Return the [X, Y] coordinate for the center point of the cell that contains the specified text.  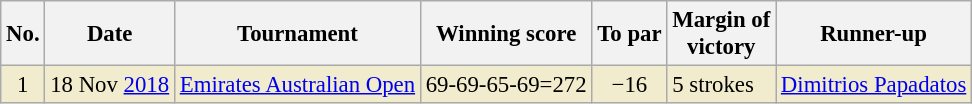
Runner-up [874, 34]
To par [630, 34]
Margin ofvictory [722, 34]
Tournament [297, 34]
Winning score [506, 34]
Dimitrios Papadatos [874, 85]
5 strokes [722, 85]
−16 [630, 85]
69-69-65-69=272 [506, 85]
1 [23, 85]
Date [110, 34]
No. [23, 34]
18 Nov 2018 [110, 85]
Emirates Australian Open [297, 85]
